Find where the given text appears and provide that cell's center as (x, y) coordinate. 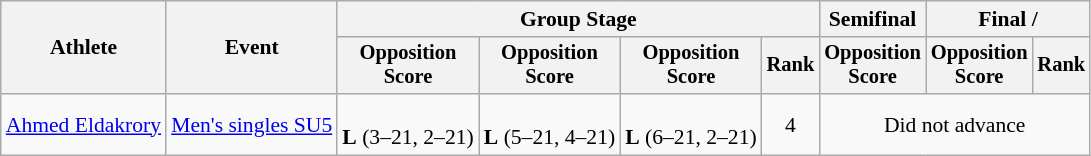
L (6–21, 2–21) (690, 124)
Semifinal (872, 19)
Ahmed Eldakrory (84, 124)
Did not advance (954, 124)
Final / (1008, 19)
Men's singles SU5 (252, 124)
Group Stage (578, 19)
L (3–21, 2–21) (408, 124)
Athlete (84, 48)
L (5–21, 4–21) (550, 124)
Event (252, 48)
4 (791, 124)
